From the cell containing the given text, extract its center point as (x, y) coordinate. 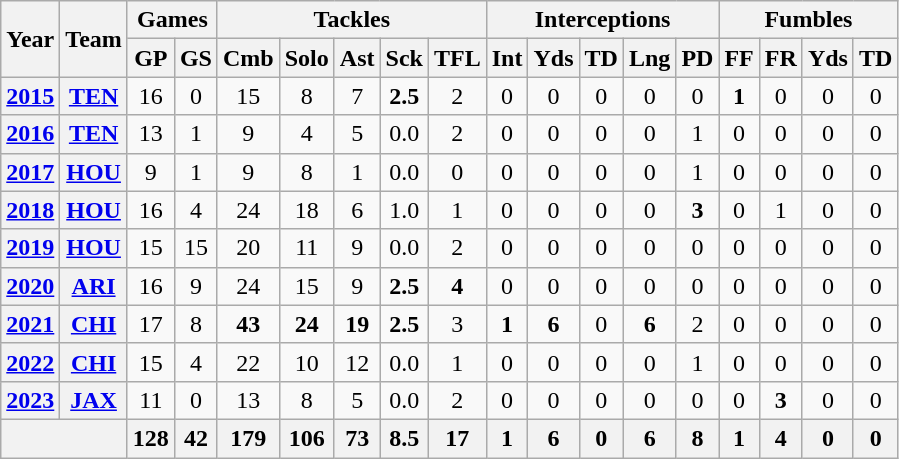
106 (306, 438)
Interceptions (602, 20)
2016 (30, 134)
TFL (457, 58)
ARI (94, 286)
2019 (30, 248)
Ast (357, 58)
73 (357, 438)
Team (94, 39)
Year (30, 39)
Tackles (352, 20)
2020 (30, 286)
2015 (30, 96)
19 (357, 324)
8.5 (404, 438)
2023 (30, 400)
7 (357, 96)
GP (150, 58)
18 (306, 210)
20 (248, 248)
Fumbles (808, 20)
FF (739, 58)
GS (196, 58)
PD (698, 58)
128 (150, 438)
43 (248, 324)
10 (306, 362)
Lng (649, 58)
1.0 (404, 210)
Int (507, 58)
179 (248, 438)
Cmb (248, 58)
Sck (404, 58)
Solo (306, 58)
12 (357, 362)
2022 (30, 362)
42 (196, 438)
2017 (30, 172)
22 (248, 362)
2018 (30, 210)
FR (780, 58)
Games (172, 20)
2021 (30, 324)
JAX (94, 400)
